Provide the [x, y] coordinate of the cell's center where the given text is located.  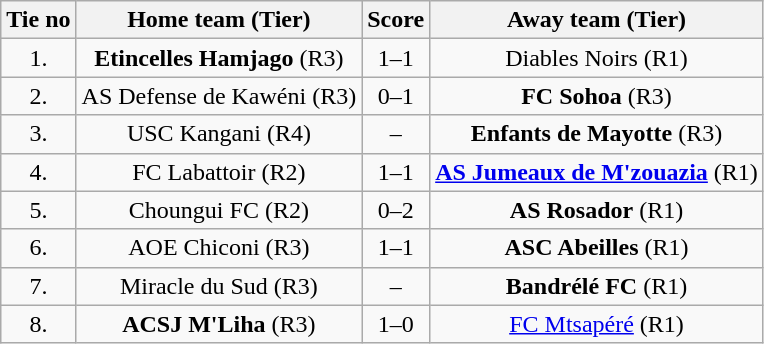
7. [38, 286]
0–2 [396, 210]
Choungui FC (R2) [219, 210]
AS Defense de Kawéni (R3) [219, 96]
Away team (Tier) [597, 20]
USC Kangani (R4) [219, 134]
Etincelles Hamjago (R3) [219, 58]
AS Jumeaux de M'zouazia (R1) [597, 172]
Bandrélé FC (R1) [597, 286]
FC Labattoir (R2) [219, 172]
Miracle du Sud (R3) [219, 286]
6. [38, 248]
AS Rosador (R1) [597, 210]
Enfants de Mayotte (R3) [597, 134]
8. [38, 324]
FC Sohoa (R3) [597, 96]
AOE Chiconi (R3) [219, 248]
ACSJ M'Liha (R3) [219, 324]
Home team (Tier) [219, 20]
Tie no [38, 20]
2. [38, 96]
3. [38, 134]
5. [38, 210]
0–1 [396, 96]
Score [396, 20]
1–0 [396, 324]
4. [38, 172]
FC Mtsapéré (R1) [597, 324]
ASC Abeilles (R1) [597, 248]
1. [38, 58]
Diables Noirs (R1) [597, 58]
